Identify which cell holds the provided text, then report its [x, y] central coordinate. 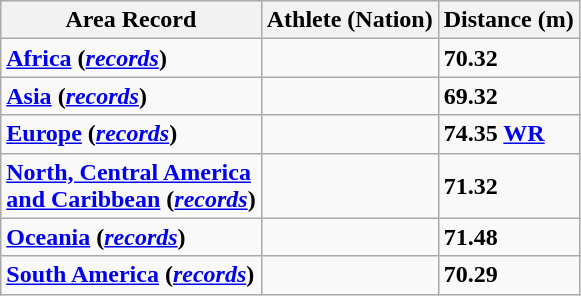
Area Record [131, 20]
Distance (m) [508, 20]
Africa (records) [131, 58]
70.29 [508, 275]
74.35 WR [508, 134]
Athlete (Nation) [350, 20]
71.32 [508, 186]
North, Central Americaand Caribbean (records) [131, 186]
Asia (records) [131, 96]
71.48 [508, 237]
70.32 [508, 58]
69.32 [508, 96]
South America (records) [131, 275]
Oceania (records) [131, 237]
Europe (records) [131, 134]
